Capture the cell that displays the provided text and extract its (X, Y) central coordinate. 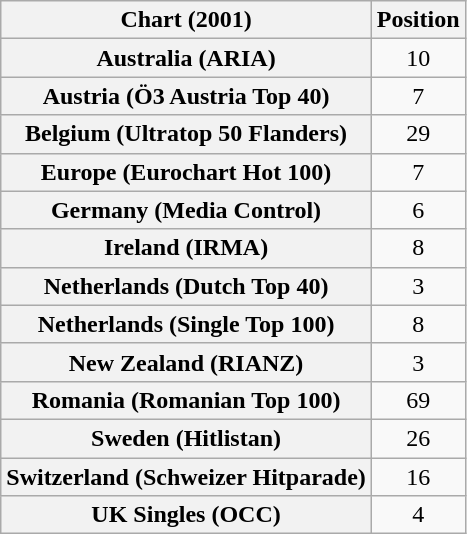
Belgium (Ultratop 50 Flanders) (186, 134)
Switzerland (Schweizer Hitparade) (186, 477)
6 (418, 210)
29 (418, 134)
69 (418, 400)
Chart (2001) (186, 20)
26 (418, 438)
4 (418, 515)
16 (418, 477)
New Zealand (RIANZ) (186, 362)
Netherlands (Single Top 100) (186, 324)
Austria (Ö3 Austria Top 40) (186, 96)
10 (418, 58)
Germany (Media Control) (186, 210)
Netherlands (Dutch Top 40) (186, 286)
Position (418, 20)
Romania (Romanian Top 100) (186, 400)
Ireland (IRMA) (186, 248)
UK Singles (OCC) (186, 515)
Sweden (Hitlistan) (186, 438)
Europe (Eurochart Hot 100) (186, 172)
Australia (ARIA) (186, 58)
